Search for the cell housing the specified text and yield its [x, y] center coordinate. 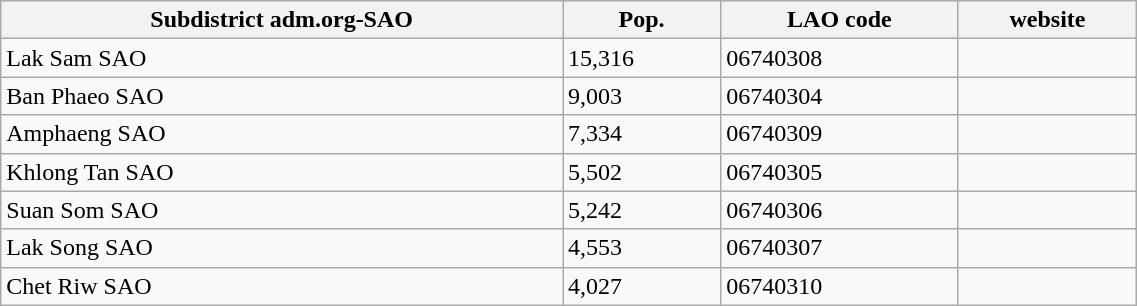
Subdistrict adm.org-SAO [282, 20]
5,502 [642, 172]
Lak Sam SAO [282, 58]
Amphaeng SAO [282, 134]
Ban Phaeo SAO [282, 96]
5,242 [642, 210]
06740304 [840, 96]
LAO code [840, 20]
Pop. [642, 20]
06740305 [840, 172]
4,027 [642, 286]
06740306 [840, 210]
7,334 [642, 134]
06740308 [840, 58]
Suan Som SAO [282, 210]
Chet Riw SAO [282, 286]
Khlong Tan SAO [282, 172]
Lak Song SAO [282, 248]
15,316 [642, 58]
06740307 [840, 248]
06740309 [840, 134]
06740310 [840, 286]
4,553 [642, 248]
9,003 [642, 96]
website [1048, 20]
